Capture the cell that displays the provided text and extract its (x, y) central coordinate. 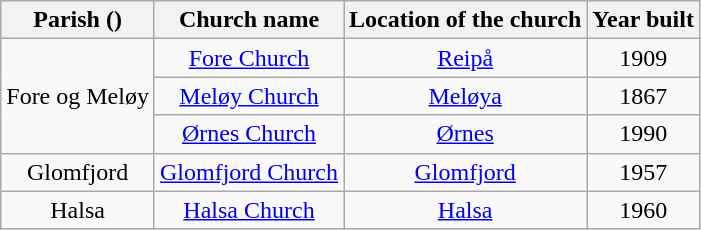
Meløy Church (248, 96)
1867 (644, 96)
Parish () (78, 20)
Fore og Meløy (78, 96)
Year built (644, 20)
Ørnes Church (248, 134)
1960 (644, 210)
Glomfjord Church (248, 172)
Fore Church (248, 58)
Ørnes (466, 134)
Church name (248, 20)
1990 (644, 134)
Meløya (466, 96)
Reipå (466, 58)
1909 (644, 58)
1957 (644, 172)
Halsa Church (248, 210)
Location of the church (466, 20)
